Return [x, y] of the center of cell containing provided text 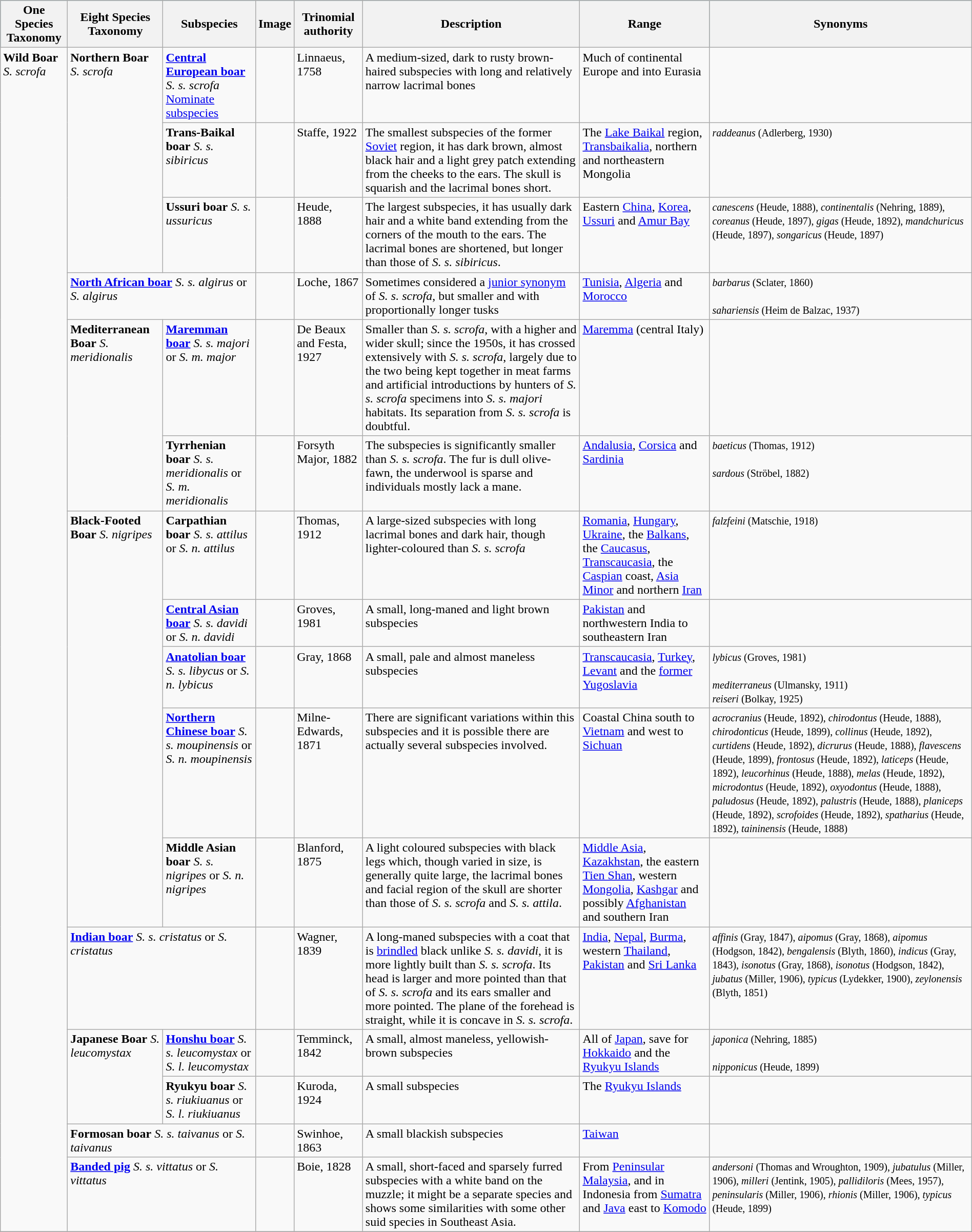
Carpathian boar S. s. attilus or S. n. attilus [209, 555]
The Lake Baikal region, Transbaikalia, northern and northeastern Mongolia [645, 160]
A small, long-maned and light brown subspecies [471, 623]
Japanese Boar S. leucomystax [115, 1077]
India, Nepal, Burma, western Thailand, Pakistan and Sri Lanka [645, 978]
Gray, 1868 [329, 677]
A small, pale and almost maneless subspecies [471, 677]
Trinomial authority [329, 24]
Central Asian boar S. s. davidi or S. n. davidi [209, 623]
Andalusia, Corsica and Sardinia [645, 473]
Transcaucasia, Turkey, Levant and the former Yugoslavia [645, 677]
Eastern China, Korea, Ussuri and Amur Bay [645, 235]
Romania, Hungary, Ukraine, the Balkans, the Caucasus, Transcaucasia, the Caspian coast, Asia Minor and northern Iran [645, 555]
Boie, 1828 [329, 1195]
Northern Boar S. scrofa [115, 160]
Coastal China south to Vietnam and west to Sichuan [645, 773]
Synonyms [841, 24]
Kuroda, 1924 [329, 1100]
Tunisia, Algeria and Morocco [645, 296]
Description [471, 24]
Black-Footed Boar S. nigripes [115, 719]
Tyrrhenian boar S. s. meridionalis or S. m. meridionalis [209, 473]
Swinhoe, 1863 [329, 1140]
Sometimes considered a junior synonym of S. s. scrofa, but smaller and with proportionally longer tusks [471, 296]
Milne-Edwards, 1871 [329, 773]
Middle Asia, Kazakhstan, the eastern Tien Shan, western Mongolia, Kashgar and possibly Afghanistan and southern Iran [645, 882]
Maremma (central Italy) [645, 377]
A medium-sized, dark to rusty brown-haired subspecies with long and relatively narrow lacrimal bones [471, 85]
Anatolian boar S. s. libycus or S. n. lybicus [209, 677]
Range [645, 24]
Banded pig S. s. vittatus or S. vittatus [162, 1195]
Groves, 1981 [329, 623]
Subspecies [209, 24]
Wild Boar S. scrofa [34, 640]
barbarus (Sclater, 1860)sahariensis (Heim de Balzac, 1937) [841, 296]
Pakistan and northwestern India to southeastern Iran [645, 623]
All of Japan, save for Hokkaido and the Ryukyu Islands [645, 1053]
japonica (Nehring, 1885)nipponicus (Heude, 1899) [841, 1053]
North African boar S. s. algirus or S. algirus [162, 296]
Trans-Baikal boar S. s. sibiricus [209, 160]
Indian boar S. s. cristatus or S. cristatus [162, 978]
Wagner, 1839 [329, 978]
Maremman boar S. s. majori or S. m. major [209, 377]
There are significant variations within this subspecies and it is possible there are actually several subspecies involved. [471, 773]
Ussuri boar S. s. ussuricus [209, 235]
raddeanus (Adlerberg, 1930) [841, 160]
Heude, 1888 [329, 235]
Linnaeus, 1758 [329, 85]
Image [275, 24]
De Beaux and Festa, 1927 [329, 377]
Temminck, 1842 [329, 1053]
Staffe, 1922 [329, 160]
Blanford, 1875 [329, 882]
Eight Species Taxonomy [115, 24]
Formosan boar S. s. taivanus or S. taivanus [162, 1140]
A small, almost maneless, yellowish-brown subspecies [471, 1053]
Forsyth Major, 1882 [329, 473]
Honshu boar S. s. leucomystax or S. l. leucomystax [209, 1053]
The subspecies is significantly smaller than S. s. scrofa. The fur is dull olive-fawn, the underwool is sparse and individuals mostly lack a mane. [471, 473]
Loche, 1867 [329, 296]
Thomas, 1912 [329, 555]
lybicus (Groves, 1981)mediterraneus (Ulmansky, 1911) reiseri (Bolkay, 1925) [841, 677]
Taiwan [645, 1140]
A large-sized subspecies with long lacrimal bones and dark hair, though lighter-coloured than S. s. scrofa [471, 555]
The Ryukyu Islands [645, 1100]
Much of continental Europe and into Eurasia [645, 85]
baeticus (Thomas, 1912)sardous (Ströbel, 1882) [841, 473]
Central European boar S. s. scrofaNominate subspecies [209, 85]
One Species Taxonomy [34, 24]
falzfeini (Matschie, 1918) [841, 555]
A small subspecies [471, 1100]
A small blackish subspecies [471, 1140]
From Peninsular Malaysia, and in Indonesia from Sumatra and Java east to Komodo [645, 1195]
Northern Chinese boar S. s. moupinensis or S. n. moupinensis [209, 773]
Mediterranean Boar S. meridionalis [115, 415]
Ryukyu boar S. s. riukiuanus or S. l. riukiuanus [209, 1100]
Middle Asian boar S. s. nigripes or S. n. nigripes [209, 882]
